Detect which cell encompasses the target text, then output its [X, Y] center coordinate. 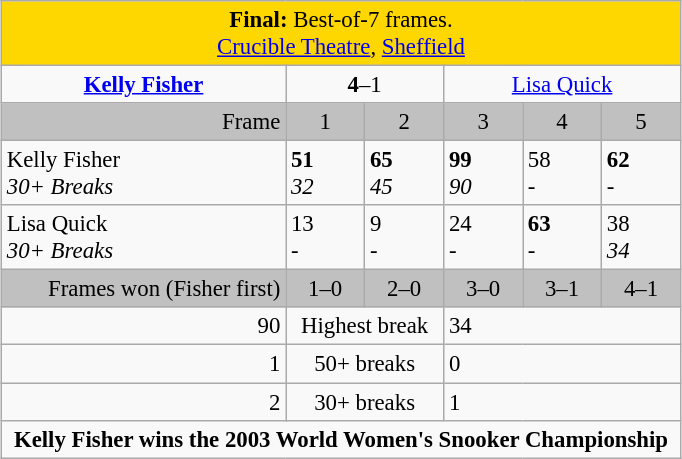
5132 [326, 174]
6545 [404, 174]
2–0 [404, 289]
9- [404, 238]
1–0 [326, 289]
Kelly Fisher [143, 85]
3834 [642, 238]
Frame [143, 122]
58- [562, 174]
Kelly Fisher wins the 2003 World Women's Snooker Championship [340, 439]
30+ breaks [365, 402]
Kelly Fisher 30+ Breaks [143, 174]
9990 [484, 174]
3–1 [562, 289]
Lisa Quick [562, 85]
62- [642, 174]
Lisa Quick 30+ Breaks [143, 238]
4 [562, 122]
90 [143, 327]
63- [562, 238]
50+ breaks [365, 364]
13- [326, 238]
Highest break [365, 327]
Final: Best-of-7 frames. Crucible Theatre, Sheffield [340, 34]
3 [484, 122]
34 [562, 327]
Frames won (Fisher first) [143, 289]
24- [484, 238]
5 [642, 122]
3–0 [484, 289]
0 [562, 364]
